Return (x, y) of the center of cell containing provided text 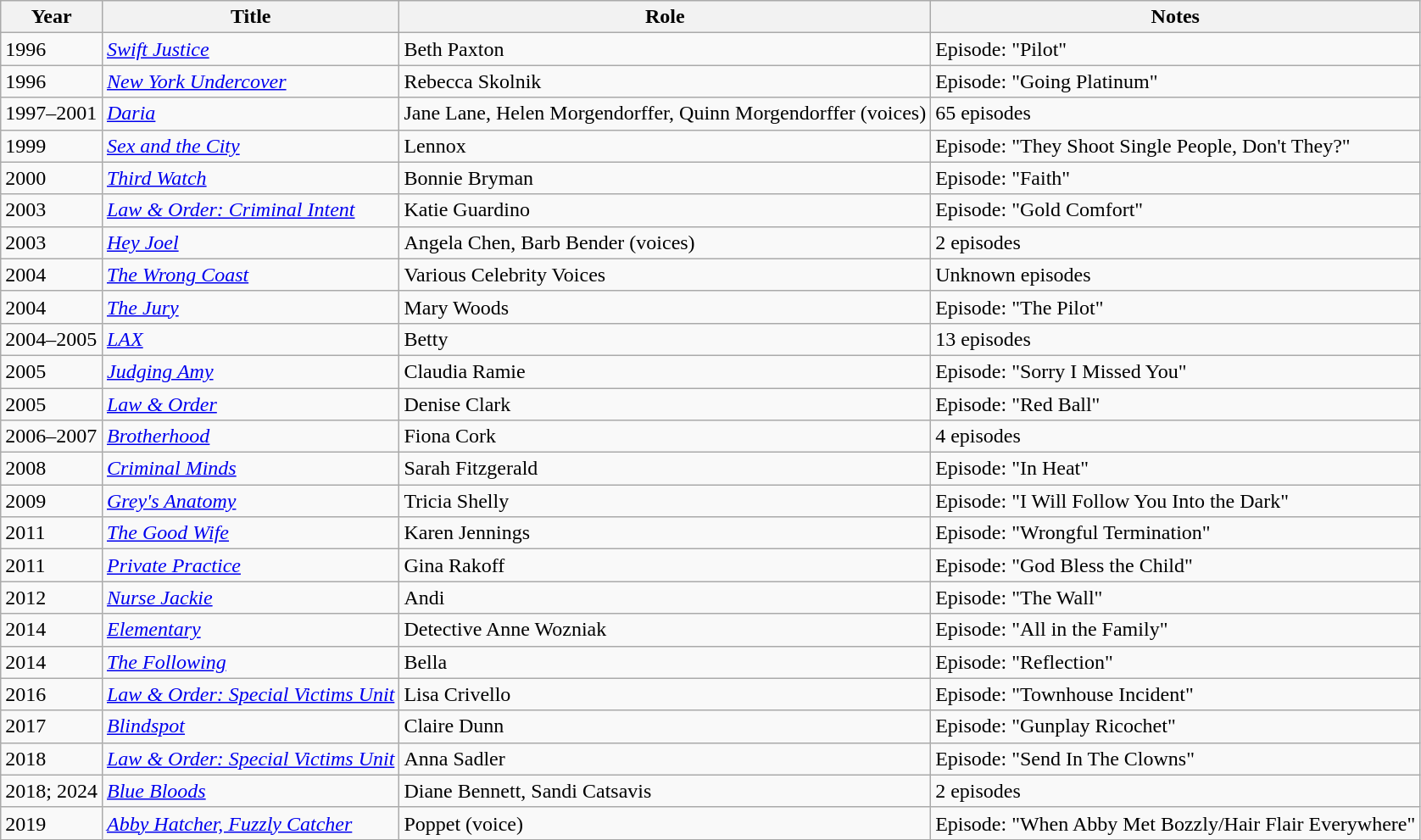
Episode: "Going Platinum" (1175, 81)
Law & Order (250, 404)
Lennox (665, 146)
Andi (665, 598)
Elementary (250, 630)
Notes (1175, 17)
Karen Jennings (665, 533)
Poppet (voice) (665, 823)
Rebecca Skolnik (665, 81)
2000 (52, 178)
Grey's Anatomy (250, 501)
Lisa Crivello (665, 694)
1999 (52, 146)
Title (250, 17)
Denise Clark (665, 404)
Bella (665, 662)
Episode: "Reflection" (1175, 662)
Episode: "Pilot" (1175, 49)
Gina Rakoff (665, 565)
Episode: "Gunplay Ricochet" (1175, 726)
Sex and the City (250, 146)
Daria (250, 114)
New York Undercover (250, 81)
Blindspot (250, 726)
Episode: "God Bless the Child" (1175, 565)
13 episodes (1175, 339)
4 episodes (1175, 437)
Katie Guardino (665, 210)
Betty (665, 339)
2017 (52, 726)
Unknown episodes (1175, 275)
2016 (52, 694)
Episode: "The Wall" (1175, 598)
Detective Anne Wozniak (665, 630)
Episode: "The Pilot" (1175, 307)
Episode: "Send In The Clowns" (1175, 759)
Episode: "When Abby Met Bozzly/Hair Flair Everywhere" (1175, 823)
Various Celebrity Voices (665, 275)
Third Watch (250, 178)
Episode: "Gold Comfort" (1175, 210)
Hey Joel (250, 242)
The Good Wife (250, 533)
Claire Dunn (665, 726)
Episode: "Townhouse Incident" (1175, 694)
2006–2007 (52, 437)
Episode: "Wrongful Termination" (1175, 533)
Angela Chen, Barb Bender (voices) (665, 242)
Episode: "Faith" (1175, 178)
Episode: "In Heat" (1175, 469)
The Following (250, 662)
2008 (52, 469)
Claudia Ramie (665, 371)
2018 (52, 759)
Jane Lane, Helen Morgendorffer, Quinn Morgendorffer (voices) (665, 114)
Tricia Shelly (665, 501)
Bonnie Bryman (665, 178)
2019 (52, 823)
Episode: "I Will Follow You Into the Dark" (1175, 501)
The Wrong Coast (250, 275)
Blue Bloods (250, 791)
The Jury (250, 307)
Judging Amy (250, 371)
1997–2001 (52, 114)
Fiona Cork (665, 437)
Anna Sadler (665, 759)
Episode: "All in the Family" (1175, 630)
Beth Paxton (665, 49)
2012 (52, 598)
Episode: "They Shoot Single People, Don't They?" (1175, 146)
2018; 2024 (52, 791)
Private Practice (250, 565)
Law & Order: Criminal Intent (250, 210)
LAX (250, 339)
Criminal Minds (250, 469)
Abby Hatcher, Fuzzly Catcher (250, 823)
Episode: "Sorry I Missed You" (1175, 371)
2004–2005 (52, 339)
Episode: "Red Ball" (1175, 404)
Year (52, 17)
Brotherhood (250, 437)
65 episodes (1175, 114)
Swift Justice (250, 49)
2009 (52, 501)
Role (665, 17)
Sarah Fitzgerald (665, 469)
Diane Bennett, Sandi Catsavis (665, 791)
Mary Woods (665, 307)
Nurse Jackie (250, 598)
